Search for the cell housing the specified text and yield its [X, Y] center coordinate. 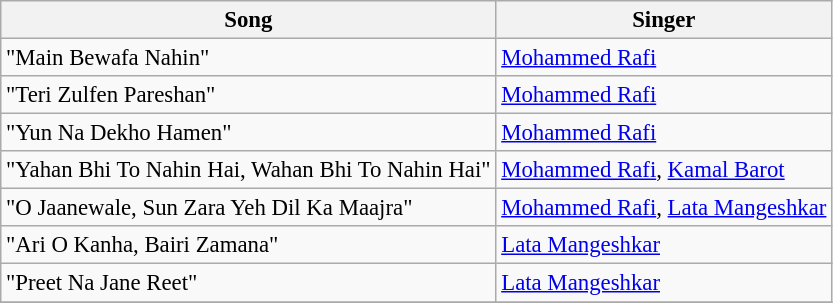
"Yun Na Dekho Hamen" [248, 133]
Mohammed Rafi, Kamal Barot [664, 170]
"Main Bewafa Nahin" [248, 58]
"Yahan Bhi To Nahin Hai, Wahan Bhi To Nahin Hai" [248, 170]
"Ari O Kanha, Bairi Zamana" [248, 245]
"O Jaanewale, Sun Zara Yeh Dil Ka Maajra" [248, 208]
Mohammed Rafi, Lata Mangeshkar [664, 208]
"Teri Zulfen Pareshan" [248, 95]
"Preet Na Jane Reet" [248, 283]
Singer [664, 20]
Song [248, 20]
